Identify which cell holds the provided text, then report its [X, Y] central coordinate. 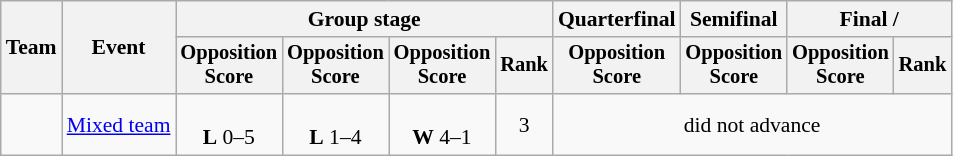
L 0–5 [230, 124]
Final / [869, 19]
Quarterfinal [617, 19]
Mixed team [119, 124]
Event [119, 48]
Team [32, 48]
L 1–4 [336, 124]
did not advance [752, 124]
Semifinal [734, 19]
Group stage [364, 19]
3 [524, 124]
W 4–1 [442, 124]
